Output the [x, y] coordinate of the center of the cell containing the given text.  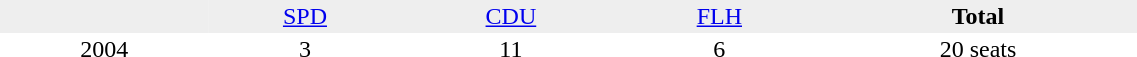
SPD [304, 16]
CDU [512, 16]
FLH [719, 16]
Total [978, 16]
